Extract the (x, y) coordinate from the center of the cell holding the provided text.  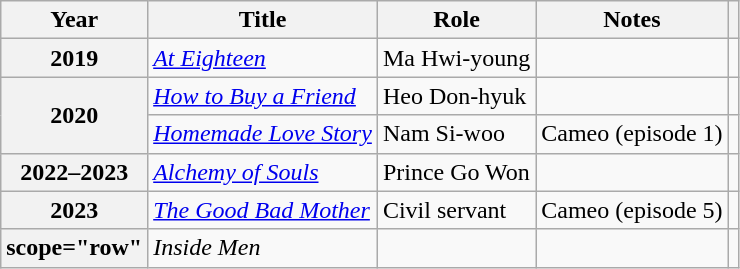
Role (456, 20)
Notes (632, 20)
Alchemy of Souls (263, 172)
Title (263, 20)
Inside Men (263, 248)
Civil servant (456, 210)
Prince Go Won (456, 172)
2023 (74, 210)
Homemade Love Story (263, 134)
At Eighteen (263, 58)
2022–2023 (74, 172)
Year (74, 20)
Cameo (episode 1) (632, 134)
Heo Don-hyuk (456, 96)
2020 (74, 115)
The Good Bad Mother (263, 210)
How to Buy a Friend (263, 96)
Cameo (episode 5) (632, 210)
Nam Si-woo (456, 134)
Ma Hwi-young (456, 58)
scope="row" (74, 248)
2019 (74, 58)
